Search for the cell housing the specified text and yield its [x, y] center coordinate. 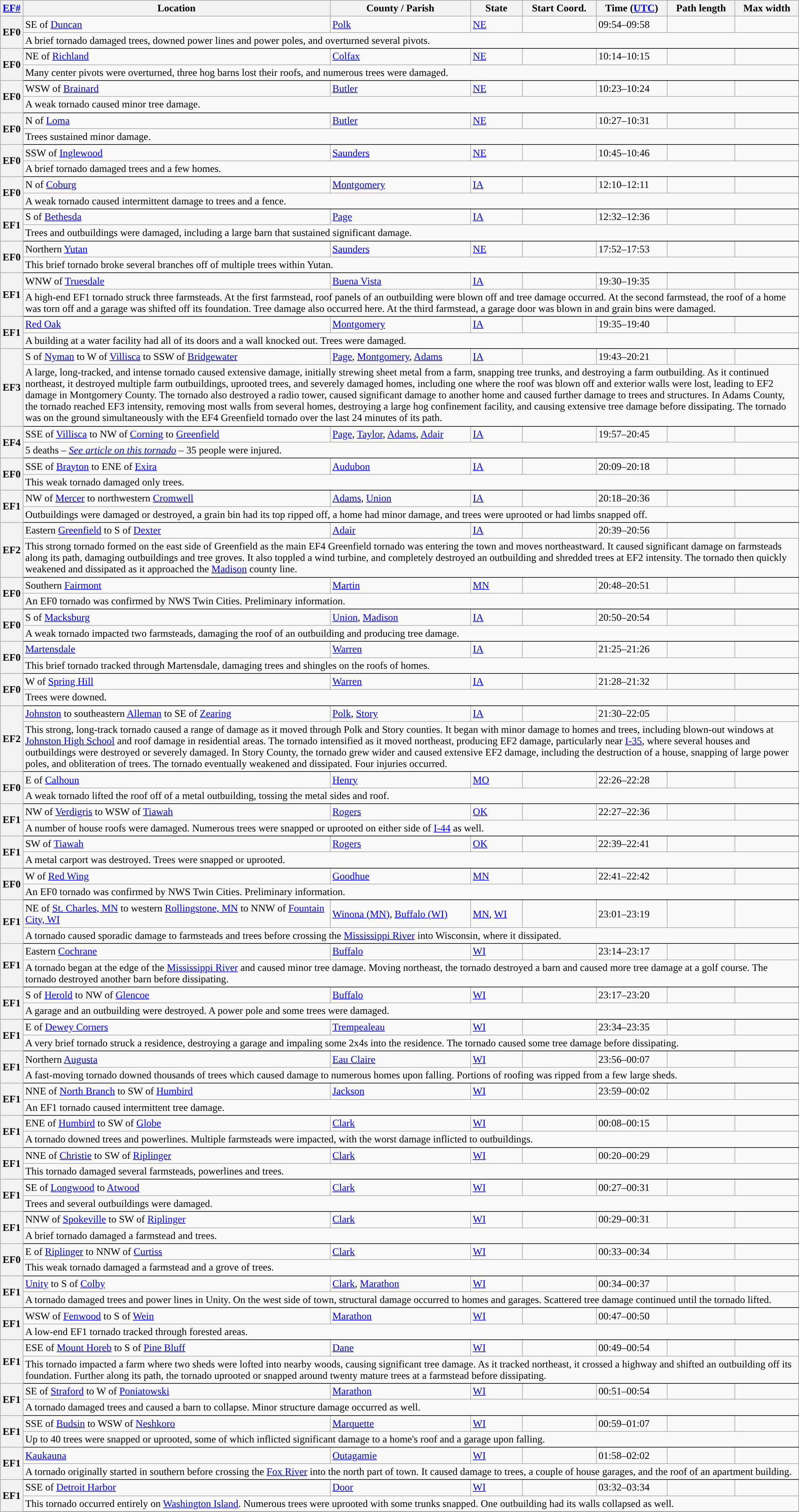
Trees and outbuildings were damaged, including a large barn that sustained significant damage. [410, 233]
Kaukauna [176, 1456]
21:30–22:05 [632, 713]
Adams, Union [400, 498]
03:32–03:34 [632, 1488]
Buena Vista [400, 281]
MO [496, 780]
A tornado damaged trees and caused a barn to collapse. Minor structure damage occurred as well. [410, 1407]
23:14–23:17 [632, 952]
E of Riplinger to NNW of Curtiss [176, 1252]
S of Macksburg [176, 617]
SE of Longwood to Atwood [176, 1188]
S of Herold to NW of Glencoe [176, 995]
23:59–00:02 [632, 1091]
A metal carport was destroyed. Trees were snapped or uprooted. [410, 860]
Martensdale [176, 649]
W of Spring Hill [176, 681]
00:49–00:54 [632, 1348]
Eastern Greenfield to S of Dexter [176, 531]
Trees and several outbuildings were damaged. [410, 1204]
This brief tornado broke several branches off of multiple trees within Yutan. [410, 265]
Polk, Story [400, 713]
Start Coord. [559, 8]
Page, Taylor, Adams, Adair [400, 434]
A weak tornado impacted two farmsteads, damaging the roof of an outbuilding and producing tree damage. [410, 633]
00:29–00:31 [632, 1220]
Trees sustained minor damage. [410, 137]
NW of Verdigris to WSW of Tiawah [176, 812]
22:41–22:42 [632, 876]
Johnston to southeastern Alleman to SE of Zearing [176, 713]
SSE of Villisca to NW of Corning to Greenfield [176, 434]
NNE of North Branch to SW of Humbird [176, 1091]
23:01–23:19 [632, 914]
This tornado damaged several farmsteads, powerlines and trees. [410, 1172]
22:26–22:28 [632, 780]
22:27–22:36 [632, 812]
A weak tornado lifted the roof off of a metal outbuilding, tossing the metal sides and roof. [410, 796]
Southern Fairmont [176, 585]
19:30–19:35 [632, 281]
WSW of Brainard [176, 88]
10:23–10:24 [632, 88]
A low-end EF1 tornado tracked through forested areas. [410, 1332]
Up to 40 trees were snapped or uprooted, some of which inflicted significant damage to a home's roof and a garage upon falling. [410, 1440]
00:20–00:29 [632, 1155]
19:35–19:40 [632, 324]
ESE of Mount Horeb to S of Pine Bluff [176, 1348]
NE of St. Charles, MN to western Rollingstone, MN to NNW of Fountain City, WI [176, 914]
21:28–21:32 [632, 681]
Jackson [400, 1091]
22:39–22:41 [632, 844]
County / Parish [400, 8]
A number of house roofs were damaged. Numerous trees were snapped or uprooted on either side of I-44 as well. [410, 828]
SE of Straford to W of Poniatowski [176, 1391]
This weak tornado damaged only trees. [410, 482]
Audubon [400, 466]
State [496, 8]
An EF1 tornado caused intermittent tree damage. [410, 1107]
19:43–20:21 [632, 357]
S of Nyman to W of Villisca to SSW of Bridgewater [176, 357]
EF4 [12, 442]
Dane [400, 1348]
00:59–01:07 [632, 1424]
Adair [400, 531]
Northern Yutan [176, 249]
S of Bethesda [176, 217]
A tornado caused sporadic damage to farmsteads and trees before crossing the Mississippi River into Wisconsin, where it dissipated. [410, 936]
N of Coburg [176, 185]
This brief tornado tracked through Martensdale, damaging trees and shingles on the roofs of homes. [410, 665]
12:32–12:36 [632, 217]
A tornado downed trees and powerlines. Multiple farmsteads were impacted, with the worst damage inflicted to outbuildings. [410, 1139]
This weak tornado damaged a farmstead and a grove of trees. [410, 1268]
23:56–00:07 [632, 1059]
19:57–20:45 [632, 434]
Trees were downed. [410, 697]
SE of Duncan [176, 24]
WSW of Fenwood to S of Wein [176, 1316]
Union, Madison [400, 617]
NNW of Spokeville to SW of Riplinger [176, 1220]
Outagamie [400, 1456]
A garage and an outbuilding were destroyed. A power pole and some trees were damaged. [410, 1011]
A weak tornado caused minor tree damage. [410, 105]
A weak tornado caused intermittent damage to trees and a fence. [410, 201]
Eastern Cochrane [176, 952]
Page, Montgomery, Adams [400, 357]
Many center pivots were overturned, three hog barns lost their roofs, and numerous trees were damaged. [410, 72]
SSE of Brayton to ENE of Exira [176, 466]
Unity to S of Colby [176, 1284]
20:09–20:18 [632, 466]
Location [176, 8]
01:58–02:02 [632, 1456]
A brief tornado damaged trees, downed power lines and power poles, and overturned several pivots. [410, 40]
23:34–23:35 [632, 1027]
Max width [767, 8]
Red Oak [176, 324]
SW of Tiawah [176, 844]
Goodhue [400, 876]
Path length [701, 8]
Polk [400, 24]
A brief tornado damaged trees and a few homes. [410, 169]
Clark, Marathon [400, 1284]
Northern Augusta [176, 1059]
SSE of Detroit Harbor [176, 1488]
00:34–00:37 [632, 1284]
MN, WI [496, 914]
20:18–20:36 [632, 498]
Colfax [400, 56]
NNE of Christie to SW of Riplinger [176, 1155]
A brief tornado damaged a farmstead and trees. [410, 1236]
N of Loma [176, 121]
10:14–10:15 [632, 56]
SSW of Inglewood [176, 153]
00:08–00:15 [632, 1123]
20:39–20:56 [632, 531]
00:33–00:34 [632, 1252]
Trempealeau [400, 1027]
ENE of Humbird to SW of Globe [176, 1123]
A building at a water facility had all of its doors and a wall knocked out. Trees were damaged. [410, 340]
Page [400, 217]
10:45–10:46 [632, 153]
Henry [400, 780]
EF# [12, 8]
W of Red Wing [176, 876]
10:27–10:31 [632, 121]
Eau Claire [400, 1059]
00:51–00:54 [632, 1391]
EF3 [12, 387]
Door [400, 1488]
E of Dewey Corners [176, 1027]
21:25–21:26 [632, 649]
E of Calhoun [176, 780]
WNW of Truesdale [176, 281]
09:54–09:58 [632, 24]
SSE of Budsin to WSW of Neshkoro [176, 1424]
Marquette [400, 1424]
5 deaths – See article on this tornado – 35 people were injured. [410, 450]
12:10–12:11 [632, 185]
NE of Richland [176, 56]
00:27–00:31 [632, 1188]
17:52–17:53 [632, 249]
Time (UTC) [632, 8]
20:50–20:54 [632, 617]
Martin [400, 585]
NW of Mercer to northwestern Cromwell [176, 498]
00:47–00:50 [632, 1316]
23:17–23:20 [632, 995]
20:48–20:51 [632, 585]
Winona (MN), Buffalo (WI) [400, 914]
